Pinpoint the cell where the given text exists, returning its (x, y) midpoint coordinate. 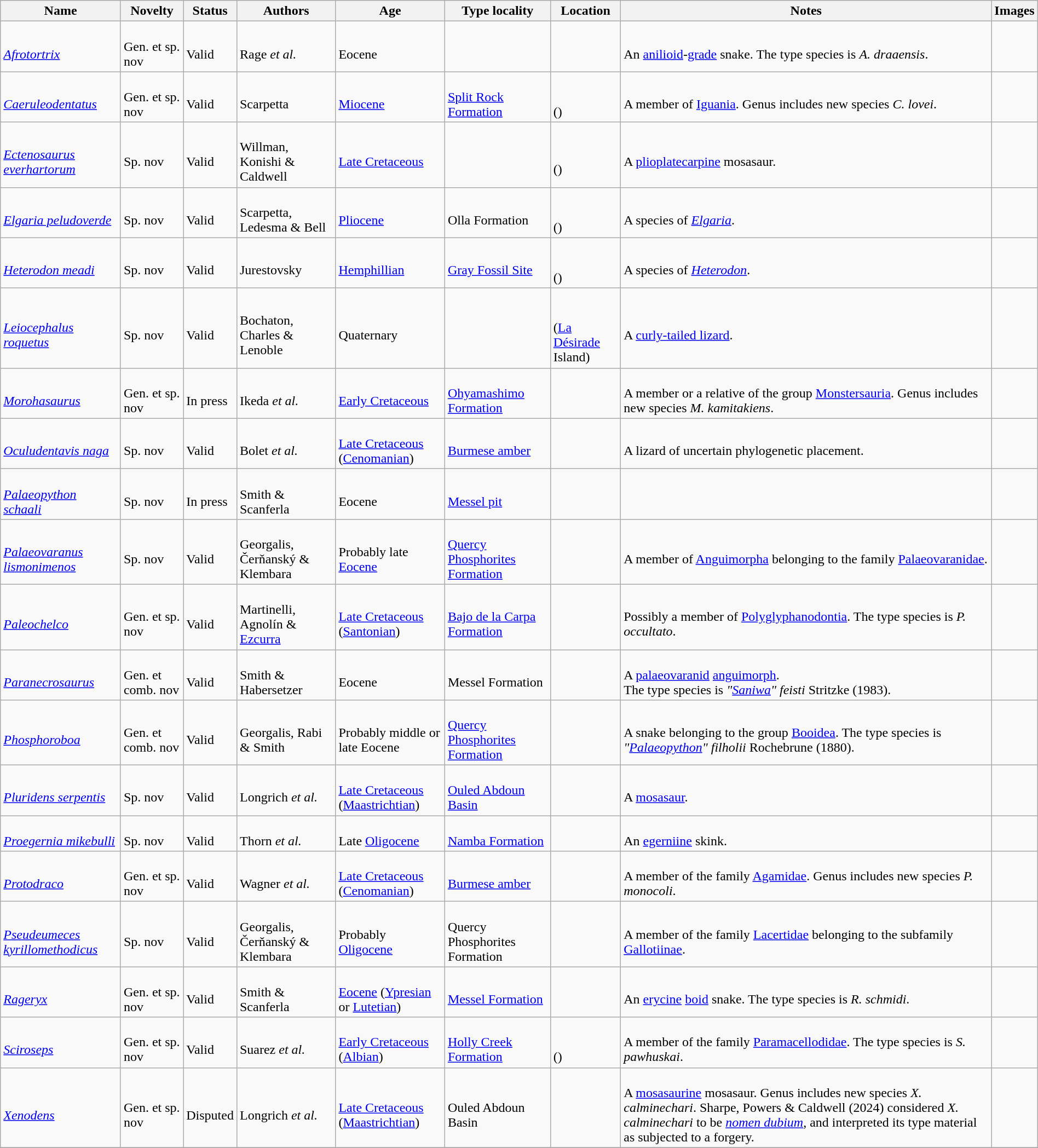
A lizard of uncertain phylogenetic placement. (806, 443)
Late Cretaceous (390, 154)
Rageryx (61, 992)
Rage et al. (286, 47)
Probably late Eocene (390, 552)
Bochaton, Charles & Lenoble (286, 328)
Late Oligocene (390, 833)
Wagner et al. (286, 876)
A snake belonging to the group Booidea. The type species is "Palaeopython" filholii Rochebrune (1880). (806, 732)
Miocene (390, 97)
Scarpetta (286, 97)
Sciroseps (61, 1042)
Martinelli, Agnolín & Ezcurra (286, 616)
An egerniine skink. (806, 833)
Messel pit (497, 494)
Name (61, 11)
Paleochelco (61, 616)
Suarez et al. (286, 1042)
A member of the family Agamidae. Genus includes new species P. monocoli. (806, 876)
Xenodens (61, 1107)
Willman, Konishi & Caldwell (286, 154)
A member of Iguania. Genus includes new species C. lovei. (806, 97)
Authors (286, 11)
Notes (806, 11)
Type locality (497, 11)
Oculudentavis naga (61, 443)
Scarpetta, Ledesma & Bell (286, 212)
Eocene (Ypresian or Lutetian) (390, 992)
Ectenosaurus everhartorum (61, 154)
Bajo de la Carpa Formation (497, 616)
Pliocene (390, 212)
Location (585, 11)
Heterodon meadi (61, 263)
Probably middle or late Eocene (390, 732)
Status (210, 11)
Pluridens serpentis (61, 791)
(La Désirade Island) (585, 328)
Late Cretaceous (Santonian) (390, 616)
Olla Formation (497, 212)
A species of Heterodon. (806, 263)
Split Rock Formation (497, 97)
A member or a relative of the group Monstersauria. Genus includes new species M. kamitakiens. (806, 393)
Namba Formation (497, 833)
A curly-tailed lizard. (806, 328)
Ikeda et al. (286, 393)
Age (390, 11)
A member of the family Paramacellodidae. The type species is S. pawhuskai. (806, 1042)
Proegernia mikebulli (61, 833)
Ohyamashimo Formation (497, 393)
Quaternary (390, 328)
An erycine boid snake. The type species is R. schmidi. (806, 992)
Probably Oligocene (390, 934)
Bolet et al. (286, 443)
A plioplatecarpine mosasaur. (806, 154)
Pseudeumeces kyrillomethodicus (61, 934)
Phosphoroboa (61, 732)
An anilioid-grade snake. The type species is A. draaensis. (806, 47)
A member of the family Lacertidae belonging to the subfamily Gallotiinae. (806, 934)
Early Cretaceous (390, 393)
Palaeopython schaali (61, 494)
Images (1014, 11)
Protodraco (61, 876)
Caeruleodentatus (61, 97)
Afrotortrix (61, 47)
Early Cretaceous (Albian) (390, 1042)
A species of Elgaria. (806, 212)
A mosasaur. (806, 791)
Disputed (210, 1107)
A palaeovaranid anguimorph. The type species is "Saniwa" feisti Stritzke (1983). (806, 674)
Smith & Habersetzer (286, 674)
Jurestovsky (286, 263)
Holly Creek Formation (497, 1042)
Georgalis, Rabi & Smith (286, 732)
Possibly a member of Polyglyphanodontia. The type species is P. occultato. (806, 616)
Morohasaurus (61, 393)
Gray Fossil Site (497, 263)
Paranecrosaurus (61, 674)
Elgaria peludoverde (61, 212)
Hemphillian (390, 263)
Palaeovaranus lismonimenos (61, 552)
Leiocephalus roquetus (61, 328)
Novelty (152, 11)
A member of Anguimorpha belonging to the family Palaeovaranidae. (806, 552)
Thorn et al. (286, 833)
